Capture the cell that displays the provided text and extract its (x, y) central coordinate. 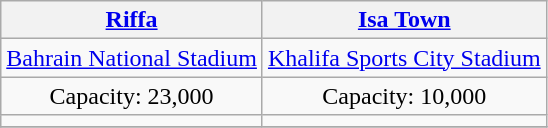
Capacity: 10,000 (404, 96)
Khalifa Sports City Stadium (404, 58)
Capacity: 23,000 (132, 96)
Bahrain National Stadium (132, 58)
Riffa (132, 20)
Isa Town (404, 20)
